Pinpoint the cell where the given text exists, returning its [X, Y] midpoint coordinate. 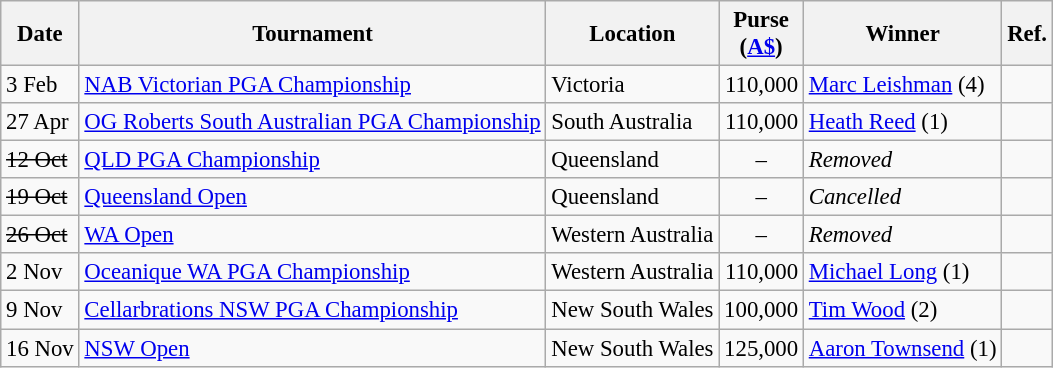
OG Roberts South Australian PGA Championship [312, 122]
Oceanique WA PGA Championship [312, 273]
Purse(A$) [762, 34]
Victoria [632, 85]
QLD PGA Championship [312, 160]
Tim Wood (2) [902, 310]
Location [632, 34]
12 Oct [40, 160]
16 Nov [40, 348]
Date [40, 34]
125,000 [762, 348]
27 Apr [40, 122]
Queensland Open [312, 197]
Heath Reed (1) [902, 122]
3 Feb [40, 85]
Ref. [1027, 34]
2 Nov [40, 273]
NSW Open [312, 348]
NAB Victorian PGA Championship [312, 85]
26 Oct [40, 235]
Winner [902, 34]
WA Open [312, 235]
19 Oct [40, 197]
Marc Leishman (4) [902, 85]
Aaron Townsend (1) [902, 348]
South Australia [632, 122]
Cancelled [902, 197]
9 Nov [40, 310]
Cellarbrations NSW PGA Championship [312, 310]
Michael Long (1) [902, 273]
Tournament [312, 34]
100,000 [762, 310]
